Output the (x, y) coordinate of the center of the cell containing the given text.  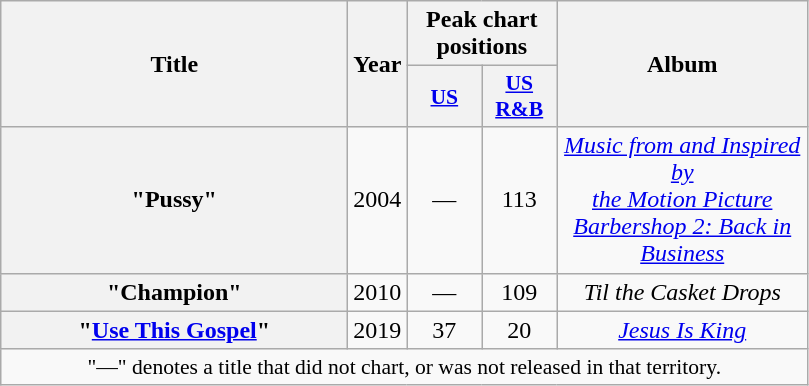
Album (682, 64)
"—" denotes a title that did not chart, or was not released in that territory. (404, 367)
USR&B (520, 96)
Title (174, 64)
Peak chart positions (482, 34)
"Use This Gospel" (174, 330)
"Champion" (174, 292)
2004 (378, 200)
Year (378, 64)
Music from and Inspired by the Motion Picture Barbershop 2: Back in Business (682, 200)
37 (444, 330)
20 (520, 330)
2019 (378, 330)
2010 (378, 292)
109 (520, 292)
Til the Casket Drops (682, 292)
113 (520, 200)
Jesus Is King (682, 330)
"Pussy" (174, 200)
US (444, 96)
